Detect which cell encompasses the target text, then output its (X, Y) center coordinate. 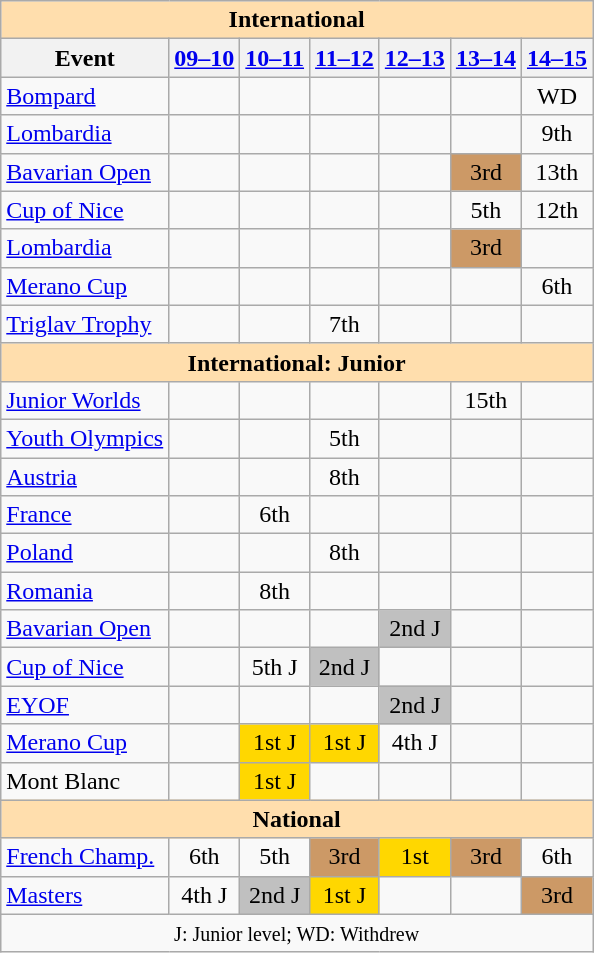
12–13 (414, 58)
National (297, 819)
11–12 (345, 58)
9th (556, 134)
13th (556, 172)
12th (556, 210)
J: Junior level; WD: Withdrew (297, 933)
1st (414, 857)
5th J (275, 667)
Romania (85, 591)
International (297, 20)
Poland (85, 553)
Triglav Trophy (85, 324)
French Champ. (85, 857)
Junior Worlds (85, 400)
France (85, 515)
Event (85, 58)
Masters (85, 895)
10–11 (275, 58)
15th (486, 400)
14–15 (556, 58)
7th (345, 324)
Bompard (85, 96)
Youth Olympics (85, 438)
International: Junior (297, 362)
09–10 (204, 58)
WD (556, 96)
EYOF (85, 705)
13–14 (486, 58)
Mont Blanc (85, 781)
Austria (85, 477)
